Output the [x, y] coordinate of the center of the cell containing the given text.  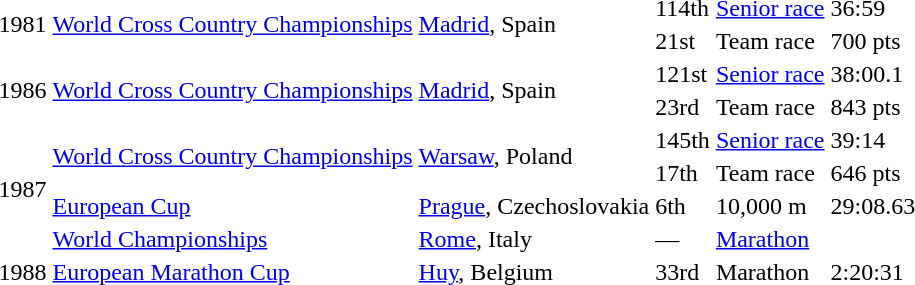
21st [683, 41]
— [683, 239]
Warsaw, Poland [534, 156]
17th [683, 173]
Prague, Czechoslovakia [534, 206]
145th [683, 140]
Rome, Italy [534, 239]
European Cup [232, 206]
Marathon [770, 239]
World Championships [232, 239]
23rd [683, 107]
10,000 m [770, 206]
Madrid, Spain [534, 90]
121st [683, 74]
6th [683, 206]
